Return the (X, Y) coordinate for the center point of the cell that contains the specified text.  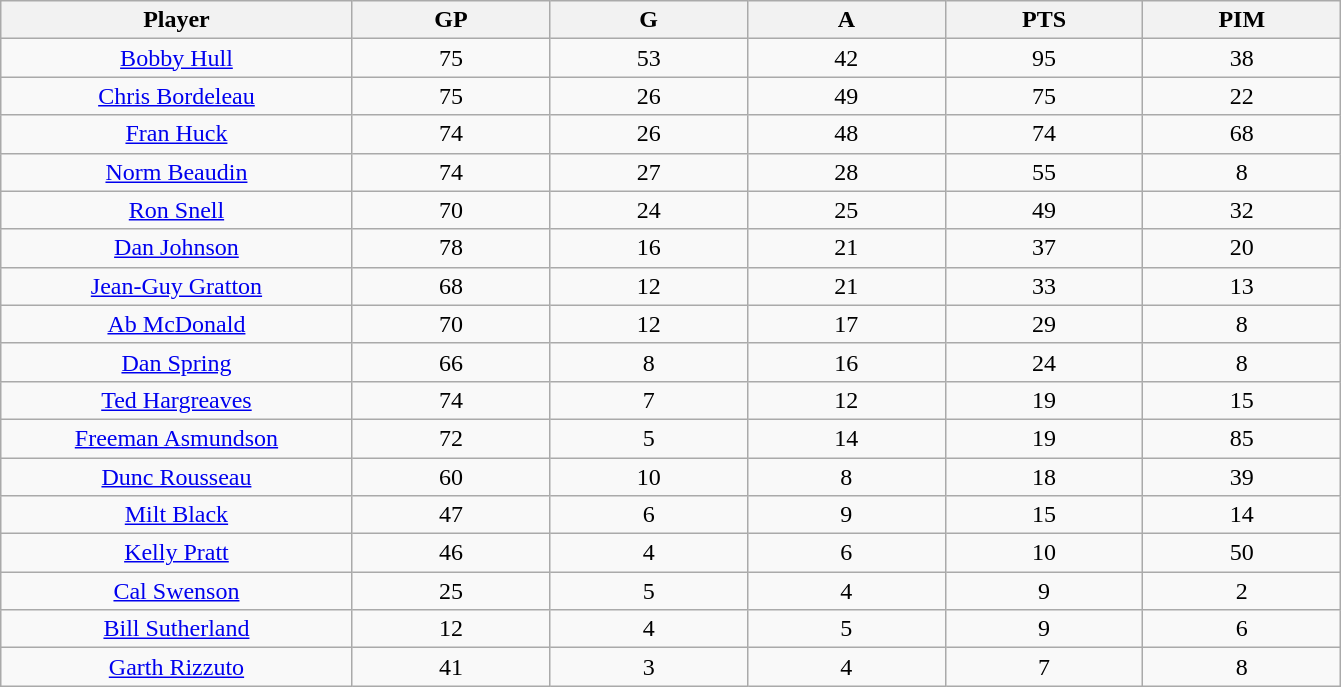
41 (451, 667)
13 (1242, 286)
Ab McDonald (176, 324)
Freeman Asmundson (176, 438)
PTS (1044, 20)
Jean-Guy Gratton (176, 286)
Dan Spring (176, 362)
18 (1044, 477)
PIM (1242, 20)
27 (649, 172)
48 (847, 134)
29 (1044, 324)
Kelly Pratt (176, 553)
28 (847, 172)
85 (1242, 438)
22 (1242, 96)
95 (1044, 58)
3 (649, 667)
50 (1242, 553)
Dunc Rousseau (176, 477)
G (649, 20)
2 (1242, 591)
Player (176, 20)
Ron Snell (176, 210)
55 (1044, 172)
Cal Swenson (176, 591)
Bill Sutherland (176, 629)
72 (451, 438)
17 (847, 324)
Ted Hargreaves (176, 400)
Dan Johnson (176, 248)
20 (1242, 248)
46 (451, 553)
66 (451, 362)
A (847, 20)
GP (451, 20)
Norm Beaudin (176, 172)
33 (1044, 286)
Garth Rizzuto (176, 667)
53 (649, 58)
Bobby Hull (176, 58)
38 (1242, 58)
42 (847, 58)
32 (1242, 210)
Chris Bordeleau (176, 96)
47 (451, 515)
39 (1242, 477)
60 (451, 477)
78 (451, 248)
Milt Black (176, 515)
37 (1044, 248)
Fran Huck (176, 134)
